For the text-containing cell, return its midpoint in [x, y] coordinate format. 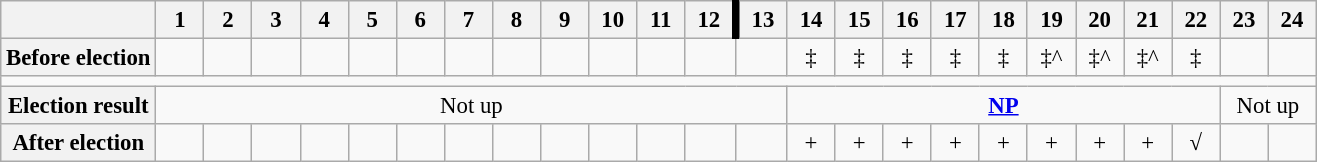
2 [228, 20]
1 [180, 20]
15 [859, 20]
20 [1100, 20]
22 [1196, 20]
10 [613, 20]
12 [710, 20]
Election result [78, 106]
17 [955, 20]
After election [78, 143]
√ [1196, 143]
Before election [78, 58]
18 [1003, 20]
3 [276, 20]
6 [420, 20]
4 [324, 20]
23 [1244, 20]
14 [811, 20]
19 [1051, 20]
16 [907, 20]
11 [661, 20]
5 [372, 20]
24 [1292, 20]
NP [1004, 106]
9 [565, 20]
8 [516, 20]
13 [762, 20]
21 [1148, 20]
7 [468, 20]
